Search for the cell housing the specified text and yield its [X, Y] center coordinate. 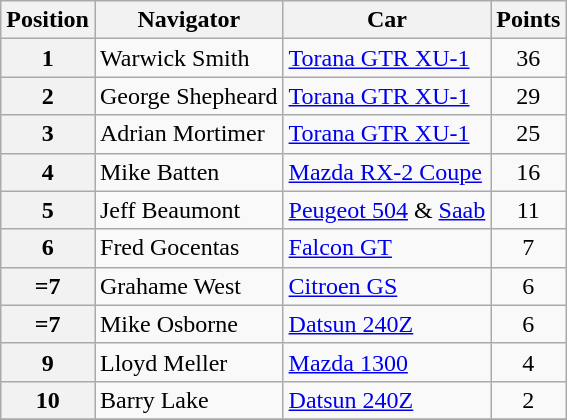
Position [48, 20]
9 [48, 362]
Fred Gocentas [188, 248]
25 [528, 134]
Points [528, 20]
Warwick Smith [188, 58]
7 [528, 248]
Navigator [188, 20]
Citroen GS [387, 286]
Jeff Beaumont [188, 210]
Falcon GT [387, 248]
Peugeot 504 & Saab [387, 210]
Mazda RX-2 Coupe [387, 172]
Car [387, 20]
36 [528, 58]
29 [528, 96]
Mike Osborne [188, 324]
5 [48, 210]
George Shepheard [188, 96]
3 [48, 134]
16 [528, 172]
Mazda 1300 [387, 362]
Grahame West [188, 286]
10 [48, 400]
Lloyd Meller [188, 362]
Adrian Mortimer [188, 134]
Barry Lake [188, 400]
Mike Batten [188, 172]
1 [48, 58]
11 [528, 210]
